Find where the given text appears and provide that cell's center as [X, Y] coordinate. 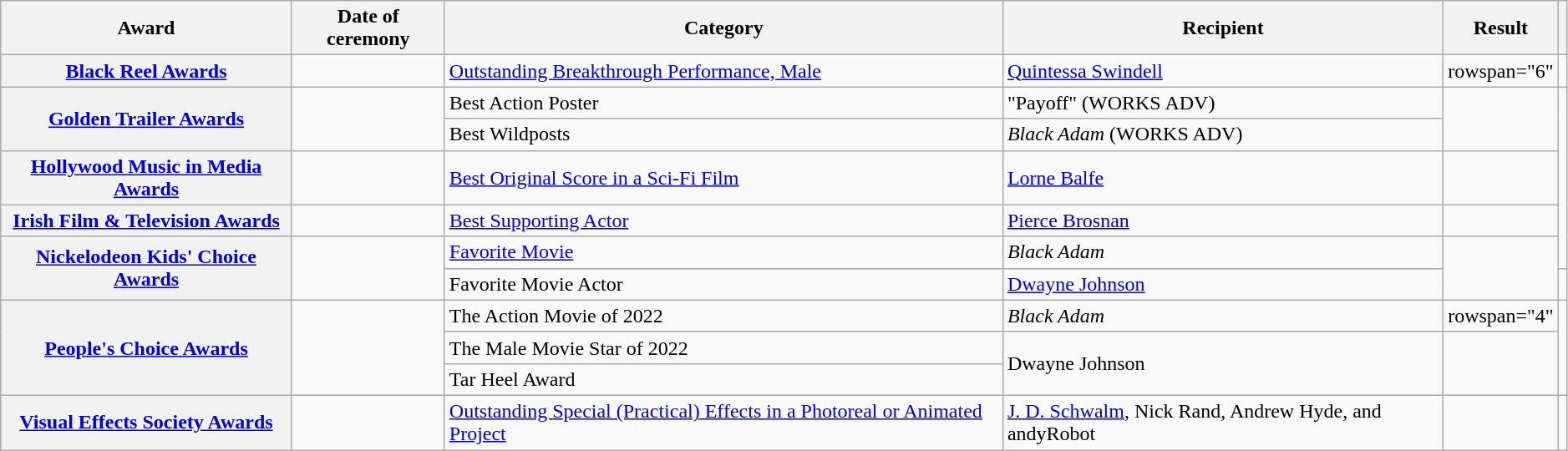
Tar Heel Award [723, 379]
Golden Trailer Awards [147, 119]
rowspan="4" [1501, 316]
Best Original Score in a Sci-Fi Film [723, 177]
Award [147, 28]
Date of ceremony [368, 28]
Black Reel Awards [147, 71]
Black Adam (WORKS ADV) [1223, 134]
Visual Effects Society Awards [147, 423]
Category [723, 28]
"Payoff" (WORKS ADV) [1223, 103]
The Action Movie of 2022 [723, 316]
Best Supporting Actor [723, 220]
People's Choice Awards [147, 347]
Recipient [1223, 28]
rowspan="6" [1501, 71]
Favorite Movie [723, 252]
Outstanding Breakthrough Performance, Male [723, 71]
Nickelodeon Kids' Choice Awards [147, 268]
Pierce Brosnan [1223, 220]
Hollywood Music in Media Awards [147, 177]
Best Wildposts [723, 134]
Quintessa Swindell [1223, 71]
Best Action Poster [723, 103]
Outstanding Special (Practical) Effects in a Photoreal or Animated Project [723, 423]
Irish Film & Television Awards [147, 220]
J. D. Schwalm, Nick Rand, Andrew Hyde, and andyRobot [1223, 423]
Lorne Balfe [1223, 177]
Favorite Movie Actor [723, 284]
Result [1501, 28]
The Male Movie Star of 2022 [723, 347]
